Return the [x, y] coordinate for the center point of the cell that contains the specified text.  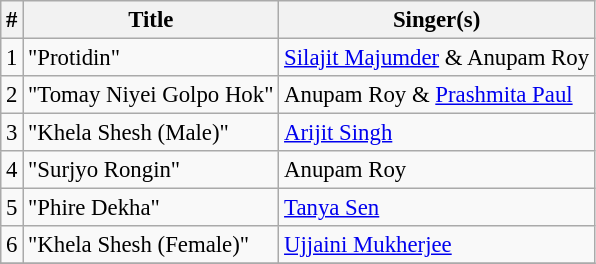
"Phire Dekha" [151, 208]
1 [12, 58]
4 [12, 170]
2 [12, 95]
Silajit Majumder & Anupam Roy [437, 58]
6 [12, 245]
"Khela Shesh (Male)" [151, 133]
Anupam Roy [437, 170]
"Protidin" [151, 58]
Arijit Singh [437, 133]
3 [12, 133]
Title [151, 20]
"Surjyo Rongin" [151, 170]
Singer(s) [437, 20]
"Khela Shesh (Female)" [151, 245]
"Tomay Niyei Golpo Hok" [151, 95]
Ujjaini Mukherjee [437, 245]
Anupam Roy & Prashmita Paul [437, 95]
# [12, 20]
Tanya Sen [437, 208]
5 [12, 208]
